Capture the cell that displays the provided text and extract its (x, y) central coordinate. 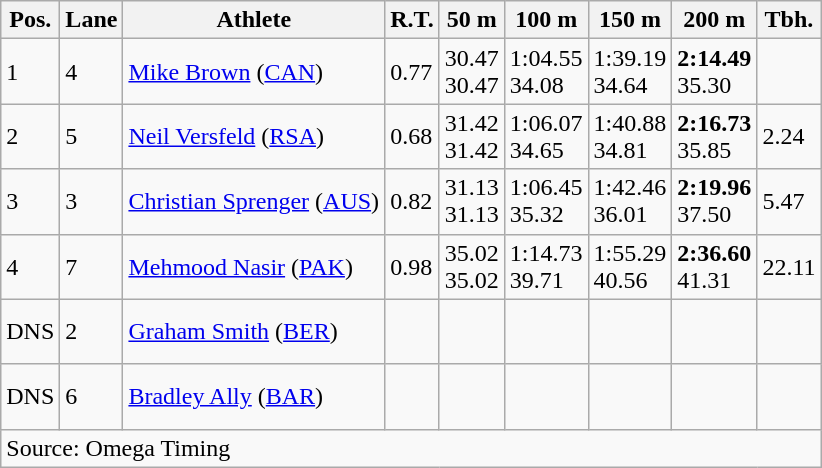
7 (92, 266)
Tbh. (789, 20)
1:14.7339.71 (546, 266)
1 (30, 72)
1:04.5534.08 (546, 72)
0.98 (412, 266)
Bradley Ally (BAR) (254, 396)
1:06.0734.65 (546, 136)
1:06.4535.32 (546, 202)
150 m (630, 20)
Graham Smith (BER) (254, 332)
35.0235.02 (472, 266)
0.68 (412, 136)
1:39.1934.64 (630, 72)
Mike Brown (CAN) (254, 72)
0.77 (412, 72)
2.24 (789, 136)
1:42.4636.01 (630, 202)
2:14.4935.30 (714, 72)
2:19.9637.50 (714, 202)
31.4231.42 (472, 136)
Source: Omega Timing (411, 448)
R.T. (412, 20)
Athlete (254, 20)
1:40.8834.81 (630, 136)
100 m (546, 20)
50 m (472, 20)
2:16.7335.85 (714, 136)
Pos. (30, 20)
31.1331.13 (472, 202)
0.82 (412, 202)
5.47 (789, 202)
Lane (92, 20)
Mehmood Nasir (PAK) (254, 266)
5 (92, 136)
30.4730.47 (472, 72)
22.11 (789, 266)
Neil Versfeld (RSA) (254, 136)
2:36.6041.31 (714, 266)
Christian Sprenger (AUS) (254, 202)
1:55.2940.56 (630, 266)
200 m (714, 20)
6 (92, 396)
